From the cell containing the given text, extract its center point as (X, Y) coordinate. 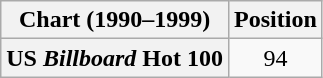
Position (276, 20)
94 (276, 58)
Chart (1990–1999) (115, 20)
US Billboard Hot 100 (115, 58)
